Find where the given text appears and provide that cell's center as [X, Y] coordinate. 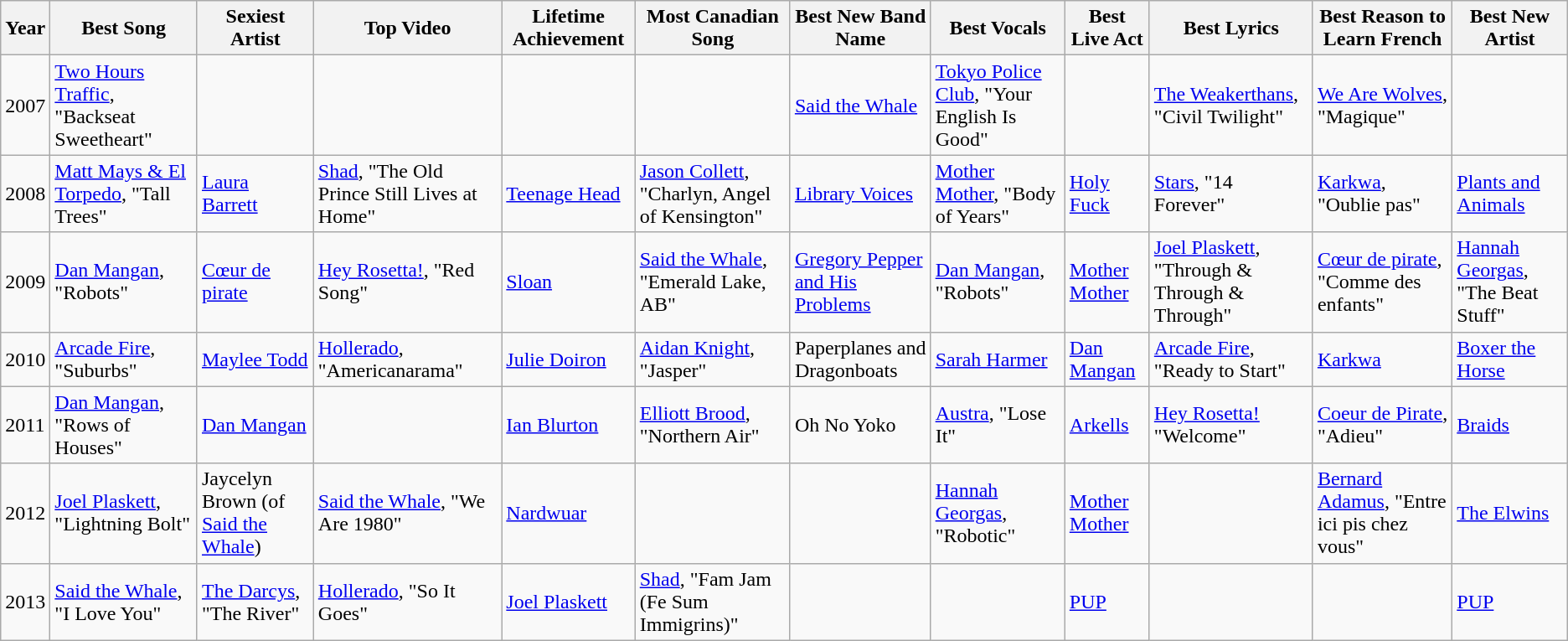
Library Voices [860, 194]
Tokyo Police Club, "Your English Is Good" [998, 106]
2010 [25, 359]
Shad, "The Old Prince Still Lives at Home" [407, 194]
Said the Whale, "I Love You" [124, 602]
Nardwuar [568, 513]
Hollerado, "So It Goes" [407, 602]
Cœur de pirate, "Comme des enfants" [1382, 282]
Sloan [568, 282]
Gregory Pepper and His Problems [860, 282]
Hey Rosetta! "Welcome" [1231, 425]
Maylee Todd [255, 359]
Said the Whale, "We Are 1980" [407, 513]
The Darcys, "The River" [255, 602]
Stars, "14 Forever" [1231, 194]
Hannah Georgas, "Robotic" [998, 513]
Two Hours Traffic, "Backseat Sweetheart" [124, 106]
Plants and Animals [1509, 194]
The Weakerthans, "Civil Twilight" [1231, 106]
Laura Barrett [255, 194]
Year [25, 28]
Sexiest Artist [255, 28]
Aidan Knight, "Jasper" [712, 359]
Teenage Head [568, 194]
Braids [1509, 425]
Boxer the Horse [1509, 359]
Arcade Fire, "Ready to Start" [1231, 359]
Paperplanes and Dragonboats [860, 359]
Dan Mangan, "Rows of Houses" [124, 425]
Top Video [407, 28]
Matt Mays & El Torpedo, "Tall Trees" [124, 194]
Holy Fuck [1107, 194]
Most Canadian Song [712, 28]
Elliott Brood, "Northern Air" [712, 425]
Bernard Adamus, "Entre ici pis chez vous" [1382, 513]
Said the Whale [860, 106]
Best New Artist [1509, 28]
Coeur de Pirate, "Adieu" [1382, 425]
Best Song [124, 28]
2009 [25, 282]
The Elwins [1509, 513]
Jason Collett, "Charlyn, Angel of Kensington" [712, 194]
Hollerado, "Americanarama" [407, 359]
Best Vocals [998, 28]
Shad, "Fam Jam (Fe Sum Immigrins)" [712, 602]
2007 [25, 106]
Karkwa, "Oublie pas" [1382, 194]
Arcade Fire, "Suburbs" [124, 359]
2013 [25, 602]
Oh No Yoko [860, 425]
Sarah Harmer [998, 359]
2008 [25, 194]
Jaycelyn Brown (of Said the Whale) [255, 513]
Cœur de pirate [255, 282]
Ian Blurton [568, 425]
Austra, "Lose It" [998, 425]
Lifetime Achievement [568, 28]
Joel Plaskett, "Through & Through & Through" [1231, 282]
Hannah Georgas, "The Beat Stuff" [1509, 282]
We Are Wolves, "Magique" [1382, 106]
2012 [25, 513]
Best New Band Name [860, 28]
Arkells [1107, 425]
Julie Doiron [568, 359]
Said the Whale, "Emerald Lake, AB" [712, 282]
Best Lyrics [1231, 28]
Mother Mother, "Body of Years" [998, 194]
Joel Plaskett [568, 602]
Joel Plaskett, "Lightning Bolt" [124, 513]
Hey Rosetta!, "Red Song" [407, 282]
Karkwa [1382, 359]
Best Live Act [1107, 28]
2011 [25, 425]
Best Reason to Learn French [1382, 28]
